From the cell containing the given text, extract its center point as [x, y] coordinate. 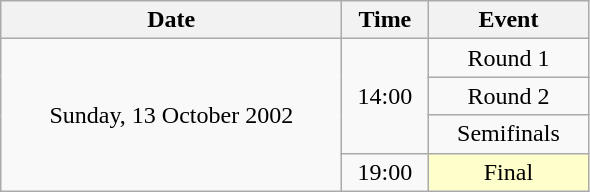
Round 1 [508, 58]
Date [172, 20]
14:00 [385, 96]
Sunday, 13 October 2002 [172, 115]
Final [508, 172]
Time [385, 20]
Semifinals [508, 134]
Event [508, 20]
19:00 [385, 172]
Round 2 [508, 96]
